Extract the (X, Y) coordinate from the center of the cell holding the provided text.  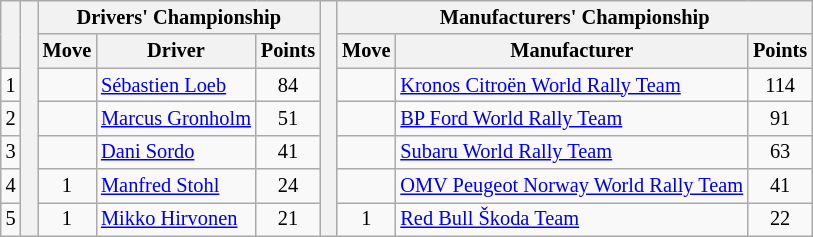
Subaru World Rally Team (572, 152)
51 (288, 118)
Marcus Gronholm (176, 118)
Drivers' Championship (179, 17)
63 (780, 152)
4 (11, 186)
Red Bull Škoda Team (572, 219)
5 (11, 219)
Driver (176, 51)
OMV Peugeot Norway World Rally Team (572, 186)
114 (780, 85)
Manufacturers' Championship (574, 17)
21 (288, 219)
84 (288, 85)
2 (11, 118)
Dani Sordo (176, 152)
Mikko Hirvonen (176, 219)
22 (780, 219)
24 (288, 186)
91 (780, 118)
Manfred Stohl (176, 186)
Manufacturer (572, 51)
3 (11, 152)
Kronos Citroën World Rally Team (572, 85)
BP Ford World Rally Team (572, 118)
Sébastien Loeb (176, 85)
